Locate the cell with the specified text and output its [x, y] center coordinate. 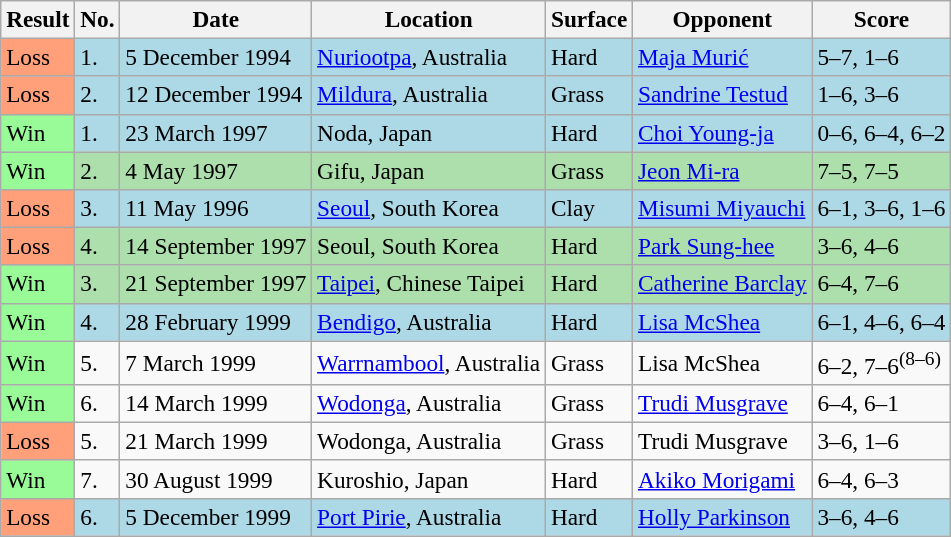
Kuroshio, Japan [429, 479]
Score [882, 19]
6–1, 3–6, 1–6 [882, 208]
Holly Parkinson [722, 517]
Gifu, Japan [429, 170]
4 May 1997 [216, 170]
7–5, 7–5 [882, 170]
Location [429, 19]
7. [98, 479]
21 September 1997 [216, 284]
23 March 1997 [216, 133]
21 March 1999 [216, 441]
Park Sung-hee [722, 246]
Jeon Mi-ra [722, 170]
Mildura, Australia [429, 95]
6–4, 7–6 [882, 284]
5 December 1999 [216, 517]
Surface [590, 19]
6–1, 4–6, 6–4 [882, 322]
Sandrine Testud [722, 95]
Result [38, 19]
Misumi Miyauchi [722, 208]
3–6, 1–6 [882, 441]
Noda, Japan [429, 133]
6–4, 6–3 [882, 479]
Maja Murić [722, 57]
5–7, 1–6 [882, 57]
Date [216, 19]
Port Pirie, Australia [429, 517]
Catherine Barclay [722, 284]
Bendigo, Australia [429, 322]
1–6, 3–6 [882, 95]
Clay [590, 208]
28 February 1999 [216, 322]
7 March 1999 [216, 362]
30 August 1999 [216, 479]
12 December 1994 [216, 95]
Taipei, Chinese Taipei [429, 284]
Opponent [722, 19]
0–6, 6–4, 6–2 [882, 133]
Choi Young-ja [722, 133]
6–4, 6–1 [882, 403]
No. [98, 19]
11 May 1996 [216, 208]
6–2, 7–6(8–6) [882, 362]
Akiko Morigami [722, 479]
Warrnambool, Australia [429, 362]
Nuriootpa, Australia [429, 57]
14 September 1997 [216, 246]
5 December 1994 [216, 57]
14 March 1999 [216, 403]
